For the text-containing cell, return its midpoint in (x, y) coordinate format. 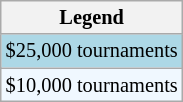
Legend (92, 17)
$10,000 tournaments (92, 85)
$25,000 tournaments (92, 51)
